Detect which cell encompasses the target text, then output its (X, Y) center coordinate. 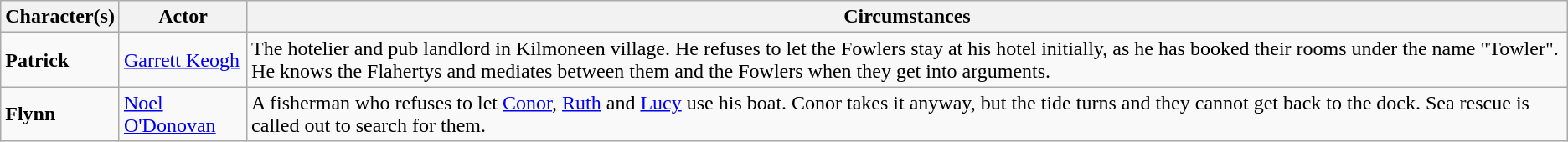
Noel O'Donovan (183, 114)
Garrett Keogh (183, 60)
Character(s) (60, 17)
Circumstances (908, 17)
Actor (183, 17)
Flynn (60, 114)
Patrick (60, 60)
